Identify which cell holds the provided text, then report its [X, Y] central coordinate. 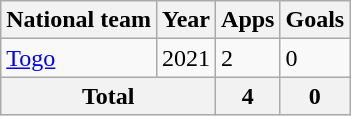
National team [79, 20]
2021 [186, 58]
Year [186, 20]
Togo [79, 58]
2 [248, 58]
Total [108, 96]
Apps [248, 20]
Goals [315, 20]
4 [248, 96]
